Provide the (x, y) coordinate of the cell's center where the given text is located.  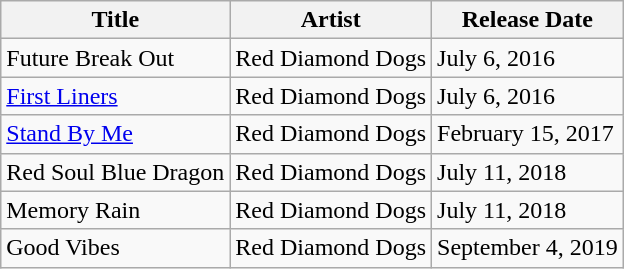
September 4, 2019 (528, 248)
Memory Rain (116, 210)
Artist (331, 20)
February 15, 2017 (528, 134)
Future Break Out (116, 58)
Release Date (528, 20)
Stand By Me (116, 134)
First Liners (116, 96)
Title (116, 20)
Red Soul Blue Dragon (116, 172)
Good Vibes (116, 248)
